For the text-containing cell, return its midpoint in (x, y) coordinate format. 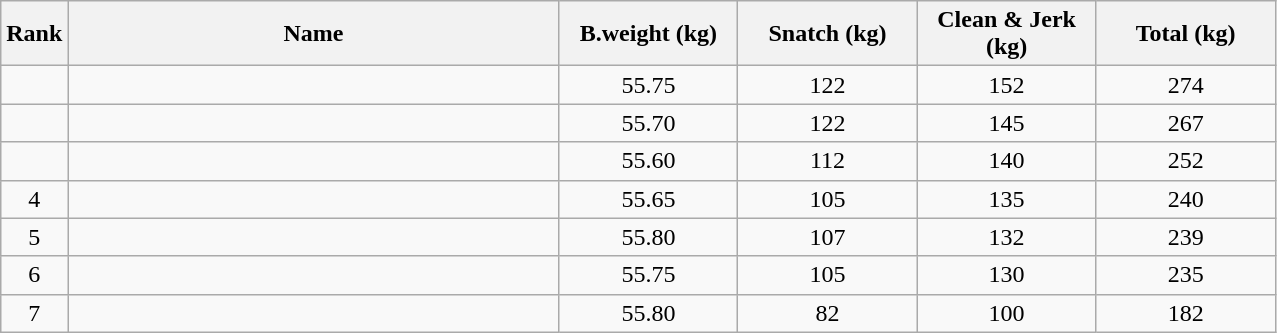
252 (1186, 161)
152 (1006, 85)
Name (314, 34)
182 (1186, 313)
130 (1006, 275)
4 (34, 199)
235 (1186, 275)
132 (1006, 237)
5 (34, 237)
135 (1006, 199)
82 (828, 313)
267 (1186, 123)
55.60 (648, 161)
Rank (34, 34)
Clean & Jerk (kg) (1006, 34)
145 (1006, 123)
112 (828, 161)
Total (kg) (1186, 34)
55.65 (648, 199)
55.70 (648, 123)
6 (34, 275)
107 (828, 237)
Snatch (kg) (828, 34)
140 (1006, 161)
7 (34, 313)
274 (1186, 85)
100 (1006, 313)
239 (1186, 237)
240 (1186, 199)
B.weight (kg) (648, 34)
